Scan for the cell matching the given text and deliver its (x, y) coordinate at center. 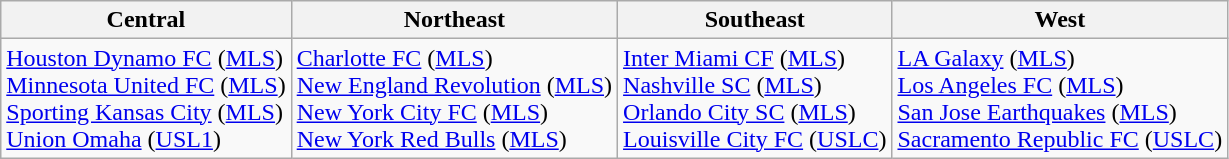
Houston Dynamo FC (MLS)Minnesota United FC (MLS)Sporting Kansas City (MLS)Union Omaha (USL1) (146, 98)
Central (146, 20)
Southeast (755, 20)
Inter Miami CF (MLS)Nashville SC (MLS)Orlando City SC (MLS)Louisville City FC (USLC) (755, 98)
LA Galaxy (MLS)Los Angeles FC (MLS)San Jose Earthquakes (MLS)Sacramento Republic FC (USLC) (1060, 98)
West (1060, 20)
Charlotte FC (MLS)New England Revolution (MLS)New York City FC (MLS)New York Red Bulls (MLS) (454, 98)
Northeast (454, 20)
